Scan for the cell matching the given text and deliver its [X, Y] coordinate at center. 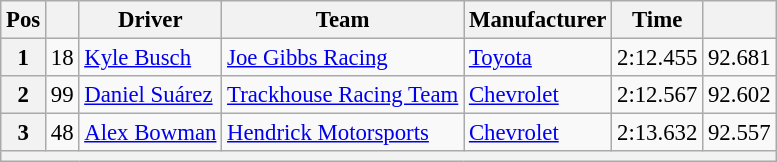
99 [62, 95]
1 [24, 58]
Kyle Busch [150, 58]
Toyota [538, 58]
Alex Bowman [150, 133]
Driver [150, 20]
Daniel Suárez [150, 95]
Joe Gibbs Racing [343, 58]
18 [62, 58]
2 [24, 95]
Trackhouse Racing Team [343, 95]
2:13.632 [658, 133]
92.557 [740, 133]
2:12.567 [658, 95]
92.602 [740, 95]
Pos [24, 20]
48 [62, 133]
Team [343, 20]
Time [658, 20]
Manufacturer [538, 20]
Hendrick Motorsports [343, 133]
3 [24, 133]
92.681 [740, 58]
2:12.455 [658, 58]
